Determine the [X, Y] coordinate at the center of the cell enclosing the given text.  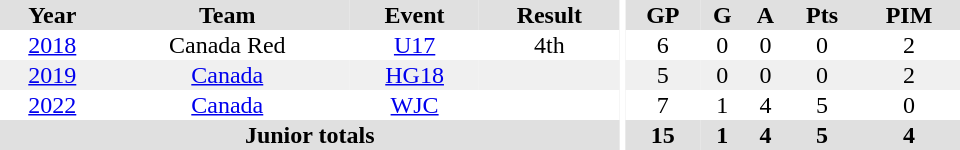
Result [549, 15]
2019 [52, 75]
2022 [52, 105]
U17 [414, 45]
G [722, 15]
Team [228, 15]
Year [52, 15]
Pts [822, 15]
15 [664, 135]
WJC [414, 105]
7 [664, 105]
HG18 [414, 75]
4th [549, 45]
6 [664, 45]
Event [414, 15]
GP [664, 15]
Junior totals [310, 135]
A [766, 15]
PIM [909, 15]
Canada Red [228, 45]
2018 [52, 45]
